Extract the (X, Y) coordinate from the center of the cell holding the provided text.  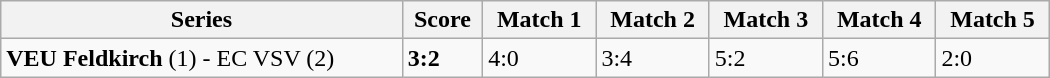
Score (442, 20)
Match 5 (992, 20)
VEU Feldkirch (1) - EC VSV (2) (202, 58)
Match 2 (652, 20)
Match 3 (766, 20)
Match 1 (540, 20)
5:2 (766, 58)
Series (202, 20)
4:0 (540, 58)
3:2 (442, 58)
3:4 (652, 58)
Match 4 (880, 20)
2:0 (992, 58)
5:6 (880, 58)
